Detect which cell encompasses the target text, then output its [X, Y] center coordinate. 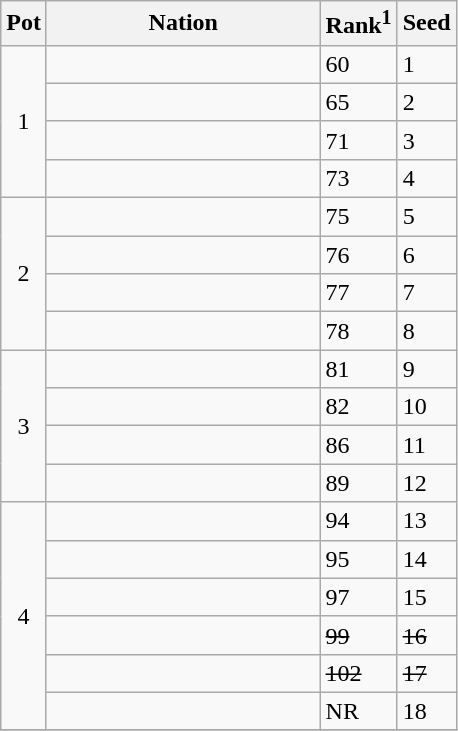
9 [426, 369]
60 [358, 64]
78 [358, 331]
16 [426, 635]
6 [426, 255]
Nation [183, 24]
10 [426, 407]
97 [358, 597]
5 [426, 217]
82 [358, 407]
75 [358, 217]
94 [358, 521]
Pot [24, 24]
18 [426, 711]
95 [358, 559]
71 [358, 140]
7 [426, 293]
15 [426, 597]
65 [358, 102]
12 [426, 483]
11 [426, 445]
17 [426, 673]
Seed [426, 24]
NR [358, 711]
14 [426, 559]
81 [358, 369]
Rank1 [358, 24]
102 [358, 673]
73 [358, 178]
99 [358, 635]
89 [358, 483]
8 [426, 331]
86 [358, 445]
76 [358, 255]
13 [426, 521]
77 [358, 293]
